Pinpoint the cell where the given text exists, returning its (x, y) midpoint coordinate. 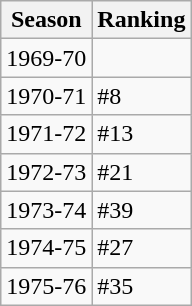
#13 (142, 134)
1969-70 (46, 58)
1970-71 (46, 96)
Ranking (142, 20)
#35 (142, 286)
1973-74 (46, 210)
1972-73 (46, 172)
#39 (142, 210)
#8 (142, 96)
1975-76 (46, 286)
Season (46, 20)
1974-75 (46, 248)
#27 (142, 248)
1971-72 (46, 134)
#21 (142, 172)
